Return the (x, y) coordinate for the center point of the cell that contains the specified text.  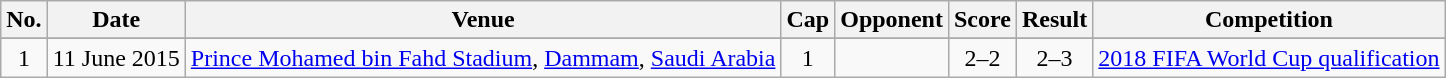
2–2 (982, 58)
Competition (1269, 20)
Score (982, 20)
Cap (808, 20)
Opponent (892, 20)
Prince Mohamed bin Fahd Stadium, Dammam, Saudi Arabia (483, 58)
Date (116, 20)
Result (1054, 20)
2018 FIFA World Cup qualification (1269, 58)
2–3 (1054, 58)
Venue (483, 20)
11 June 2015 (116, 58)
No. (24, 20)
